Output the [X, Y] coordinate of the center of the cell containing the given text.  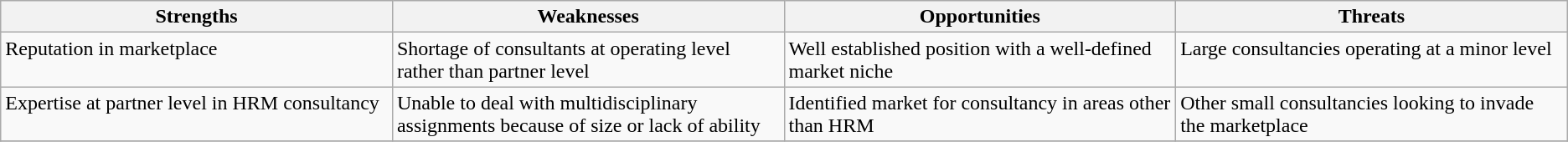
Strengths [197, 17]
Reputation in marketplace [197, 60]
Expertise at partner level in HRM consultancy [197, 114]
Identified market for consultancy in areas other than HRM [980, 114]
Other small consultancies looking to invade the marketplace [1372, 114]
Shortage of consultants at operating level rather than partner level [588, 60]
Unable to deal with multidisciplinary assignments because of size or lack of ability [588, 114]
Large consultancies operating at a minor level [1372, 60]
Threats [1372, 17]
Weaknesses [588, 17]
Well established position with a well-defined market niche [980, 60]
Opportunities [980, 17]
